Pinpoint the cell where the given text exists, returning its [X, Y] midpoint coordinate. 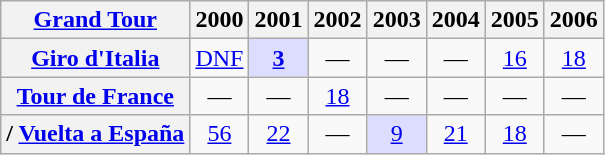
56 [220, 134]
2001 [278, 20]
2002 [338, 20]
22 [278, 134]
2003 [396, 20]
/ Vuelta a España [96, 134]
2005 [514, 20]
DNF [220, 58]
2006 [574, 20]
9 [396, 134]
3 [278, 58]
Grand Tour [96, 20]
21 [456, 134]
2004 [456, 20]
16 [514, 58]
Giro d'Italia [96, 58]
2000 [220, 20]
Tour de France [96, 96]
